For the text-containing cell, return its midpoint in (X, Y) coordinate format. 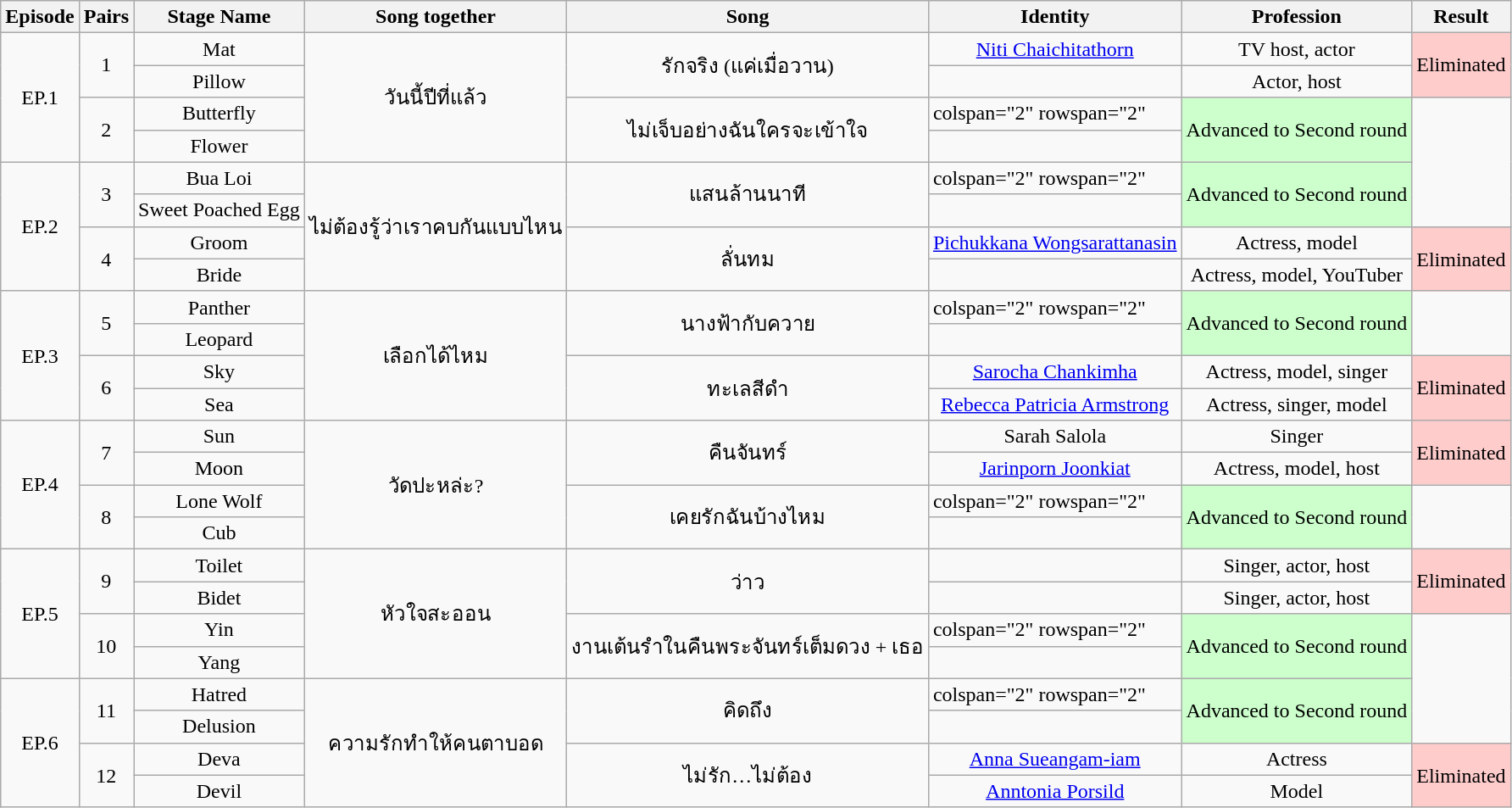
Jarinporn Joonkiat (1054, 469)
Sarocha Chankimha (1054, 371)
Bride (220, 275)
วัดปะหล่ะ? (436, 485)
Bidet (220, 598)
Pairs (106, 17)
Pillow (220, 81)
Actor, host (1297, 81)
งานเต้นรำในคืนพระจันทร์เต็มดวง + เธอ (748, 646)
Yang (220, 662)
หัวใจสะออน (436, 614)
Song (748, 17)
2 (106, 130)
Devil (220, 791)
8 (106, 517)
Sun (220, 437)
ไม่รัก…ไม่ต้อง (748, 775)
Singer (1297, 437)
10 (106, 646)
Actress, singer, model (1297, 404)
EP.4 (40, 485)
EP.1 (40, 98)
Moon (220, 469)
Actress, model (1297, 242)
6 (106, 387)
Actress, model, YouTuber (1297, 275)
Flower (220, 146)
Sweet Poached Egg (220, 210)
ว่าว (748, 582)
Mat (220, 49)
Sky (220, 371)
5 (106, 323)
ความรักทําให้คนตาบอด (436, 743)
Groom (220, 242)
EP.3 (40, 355)
Sarah Salola (1054, 437)
Rebecca Patricia Armstrong (1054, 404)
ไม่ต้องรู้ว่าเราคบกันแบบไหน (436, 226)
Pichukkana Wongsarattanasin (1054, 242)
Toilet (220, 566)
รักจริง (แค่เมื่อวาน) (748, 65)
11 (106, 710)
Panther (220, 307)
12 (106, 775)
Actress, model, host (1297, 469)
Episode (40, 17)
EP.6 (40, 743)
ทะเลสีดำ (748, 387)
EP.2 (40, 226)
Model (1297, 791)
วันนี้ปีที่แล้ว (436, 98)
คืนจันทร์ (748, 453)
Bua Loi (220, 178)
นางฟ้ากับควาย (748, 323)
Cub (220, 533)
Leopard (220, 339)
ไม่เจ็บอย่างฉันใครจะเข้าใจ (748, 130)
3 (106, 194)
คิดถึง (748, 710)
Result (1461, 17)
Identity (1054, 17)
Hatred (220, 694)
EP.5 (40, 614)
Anna Sueangam-iam (1054, 759)
Yin (220, 630)
Actress, model, singer (1297, 371)
Song together (436, 17)
Anntonia Porsild (1054, 791)
Deva (220, 759)
Butterfly (220, 114)
Lone Wolf (220, 501)
Niti Chaichitathorn (1054, 49)
9 (106, 582)
Stage Name (220, 17)
เลือกได้ไหม (436, 355)
แสนล้านนาที (748, 194)
ลั่นทม (748, 259)
Sea (220, 404)
7 (106, 453)
เคยรักฉันบ้างไหม (748, 517)
Delusion (220, 727)
4 (106, 259)
Profession (1297, 17)
TV host, actor (1297, 49)
Actress (1297, 759)
1 (106, 65)
